From the cell containing the given text, extract its center point as (x, y) coordinate. 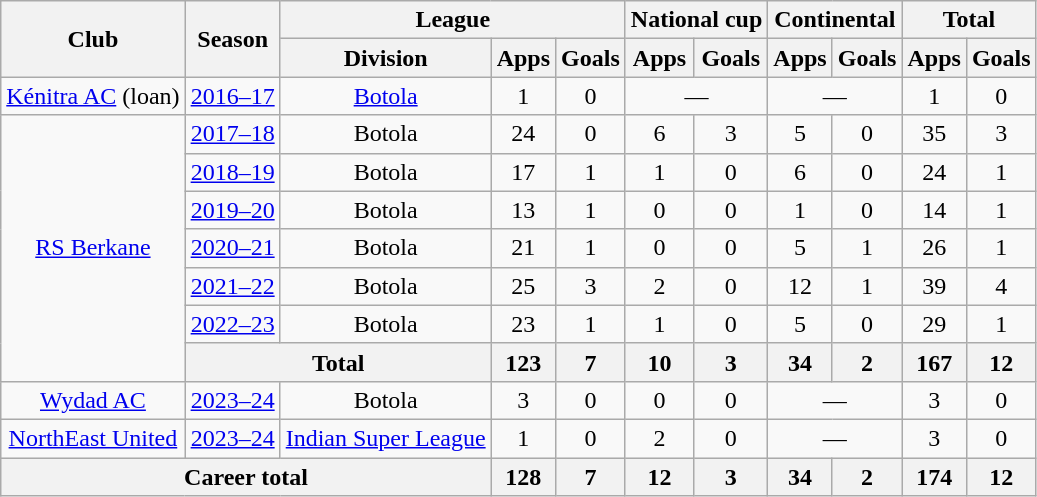
128 (523, 477)
2017–18 (232, 134)
2019–20 (232, 210)
39 (934, 286)
2021–22 (232, 286)
26 (934, 248)
2016–17 (232, 96)
RS Berkane (93, 248)
2018–19 (232, 172)
Kénitra AC (loan) (93, 96)
2020–21 (232, 248)
Career total (246, 477)
Indian Super League (386, 438)
Division (386, 58)
25 (523, 286)
League (452, 20)
10 (659, 362)
14 (934, 210)
21 (523, 248)
123 (523, 362)
2022–23 (232, 324)
National cup (696, 20)
174 (934, 477)
Club (93, 39)
Wydad AC (93, 400)
13 (523, 210)
167 (934, 362)
NorthEast United (93, 438)
17 (523, 172)
4 (1001, 286)
Continental (835, 20)
Season (232, 39)
29 (934, 324)
35 (934, 134)
23 (523, 324)
